Detect which cell encompasses the target text, then output its (x, y) center coordinate. 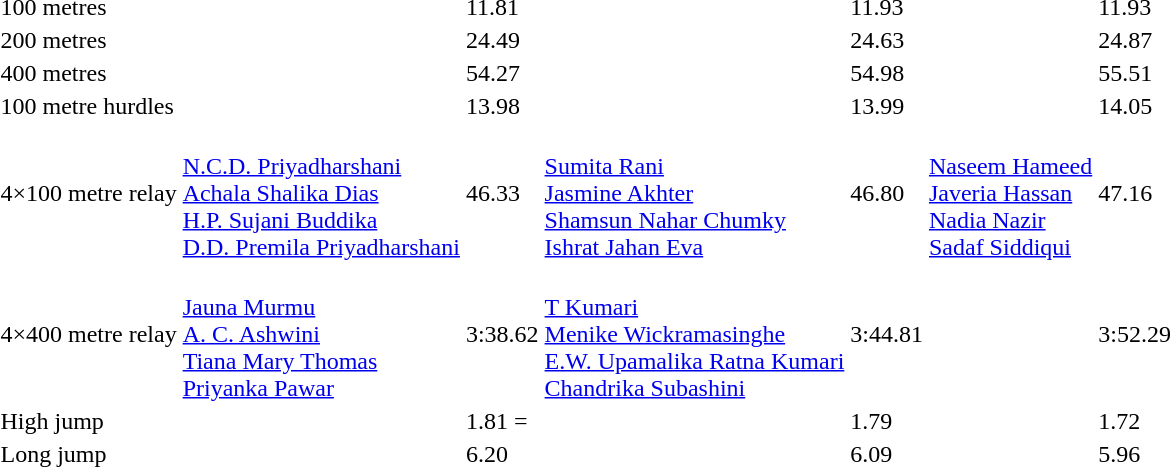
Sumita RaniJasmine AkhterShamsun Nahar ChumkyIshrat Jahan Eva (694, 193)
54.27 (502, 73)
Naseem HameedJaveria HassanNadia NazirSadaf Siddiqui (1010, 193)
46.80 (887, 193)
54.98 (887, 73)
1.79 (887, 421)
24.63 (887, 40)
N.C.D. PriyadharshaniAchala Shalika DiasH.P. Sujani BuddikaD.D. Premila Priyadharshani (321, 193)
46.33 (502, 193)
24.49 (502, 40)
3:38.62 (502, 334)
13.99 (887, 106)
Jauna MurmuA. C. AshwiniTiana Mary ThomasPriyanka Pawar (321, 334)
T KumariMenike WickramasingheE.W. Upamalika Ratna KumariChandrika Subashini (694, 334)
1.81 = (502, 421)
3:44.81 (887, 334)
13.98 (502, 106)
